For the text-containing cell, return its midpoint in (X, Y) coordinate format. 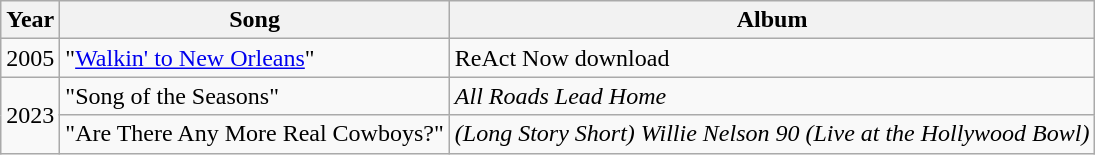
Year (30, 20)
2023 (30, 115)
(Long Story Short) Willie Nelson 90 (Live at the Hollywood Bowl) (772, 134)
2005 (30, 58)
Song (254, 20)
"Are There Any More Real Cowboys?" (254, 134)
Album (772, 20)
"Song of the Seasons" (254, 96)
All Roads Lead Home (772, 96)
ReAct Now download (772, 58)
"Walkin' to New Orleans" (254, 58)
